Detect which cell encompasses the target text, then output its [x, y] center coordinate. 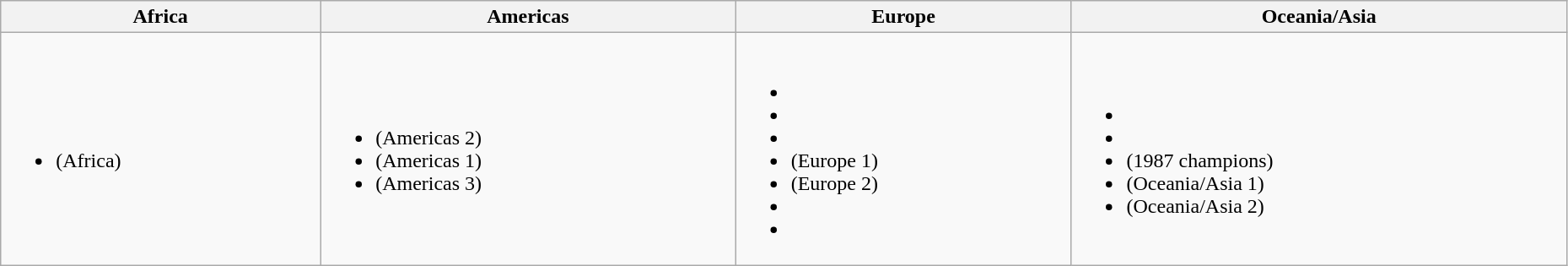
Europe [903, 17]
Americas [528, 17]
(Europe 1) (Europe 2) [903, 149]
(Africa) [160, 149]
Africa [160, 17]
(Americas 2) (Americas 1) (Americas 3) [528, 149]
(1987 champions) (Oceania/Asia 1) (Oceania/Asia 2) [1319, 149]
Oceania/Asia [1319, 17]
